For the text-containing cell, return its midpoint in [X, Y] coordinate format. 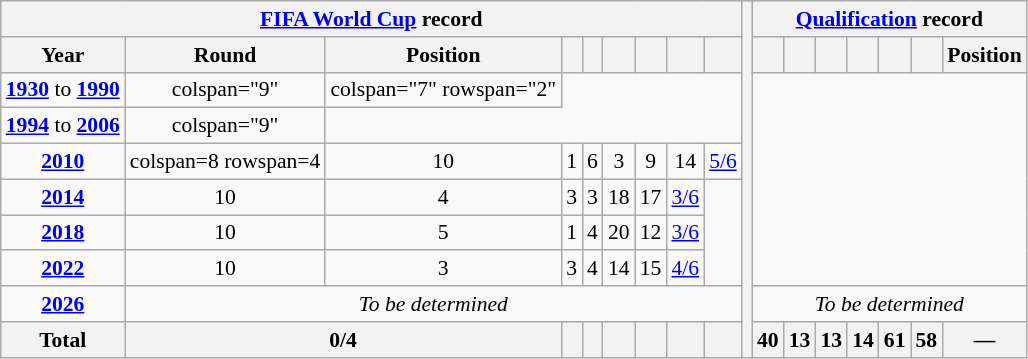
Qualification record [890, 19]
12 [651, 233]
2022 [63, 269]
1930 to 1990 [63, 90]
17 [651, 197]
40 [768, 340]
0/4 [343, 340]
61 [895, 340]
— [984, 340]
15 [651, 269]
2018 [63, 233]
20 [619, 233]
58 [926, 340]
2026 [63, 304]
9 [651, 162]
colspan="7" rowspan="2" [443, 90]
5 [443, 233]
2014 [63, 197]
5/6 [723, 162]
Round [226, 55]
4/6 [685, 269]
FIFA World Cup record [372, 19]
Total [63, 340]
colspan=8 rowspan=4 [226, 162]
2010 [63, 162]
1994 to 2006 [63, 126]
6 [592, 162]
18 [619, 197]
Year [63, 55]
